Determine the (X, Y) coordinate at the center of the cell enclosing the given text.  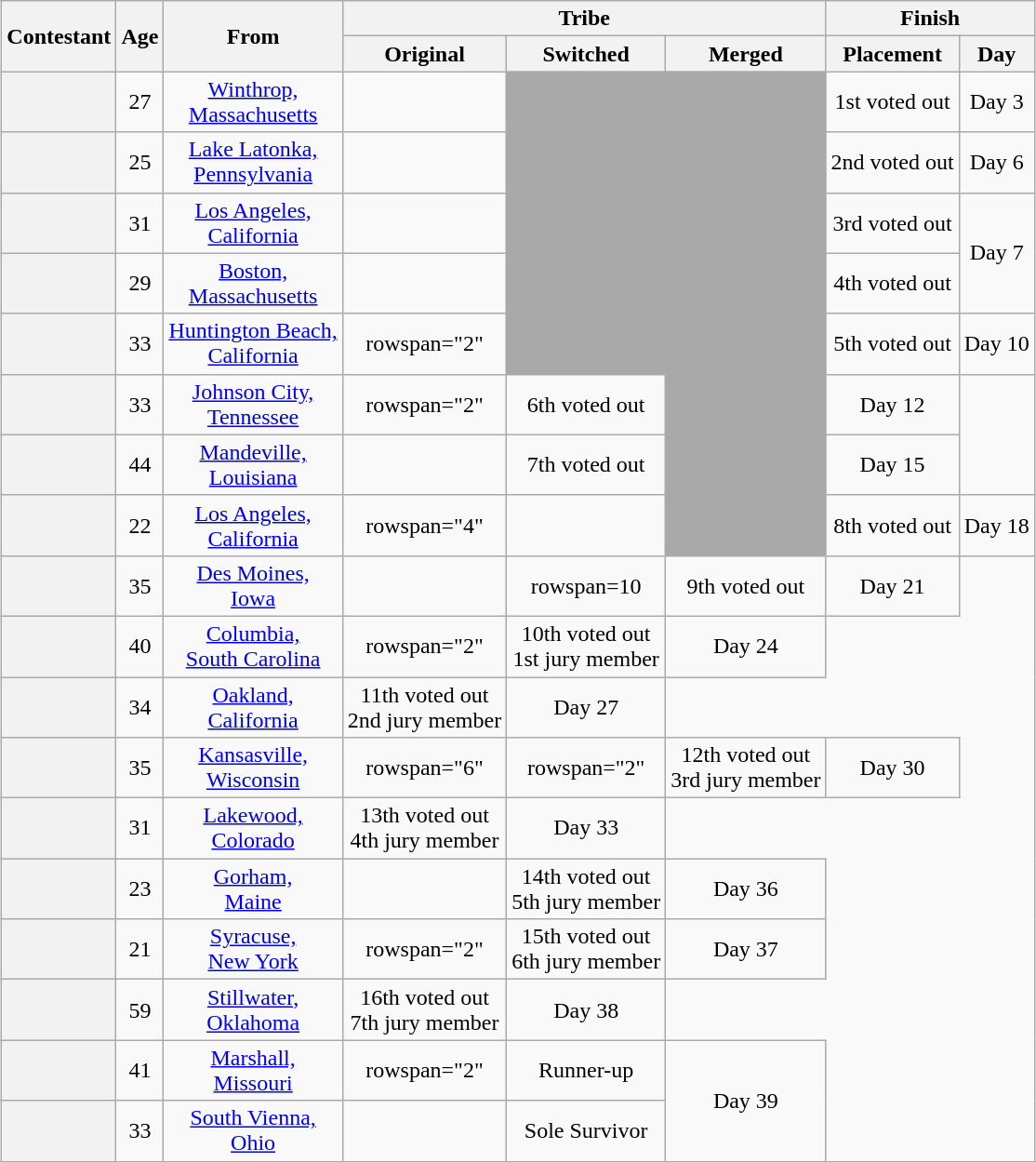
25 (139, 162)
Johnson City,Tennessee (253, 404)
Day 27 (586, 707)
12th voted out3rd jury member (746, 768)
Marshall,Missouri (253, 1070)
South Vienna,Ohio (253, 1131)
Winthrop,Massachusetts (253, 102)
2nd voted out (893, 162)
Day 15 (893, 465)
Age (139, 36)
rowspan="6" (424, 768)
Columbia,South Carolina (253, 646)
rowspan=10 (586, 586)
Runner-up (586, 1070)
15th voted out6th jury member (586, 949)
Day 30 (893, 768)
Stillwater,Oklahoma (253, 1010)
14th voted out5th jury member (586, 889)
Boston,Massachusetts (253, 283)
Huntington Beach,California (253, 344)
44 (139, 465)
Day 12 (893, 404)
59 (139, 1010)
Day 6 (997, 162)
Day 10 (997, 344)
Day (997, 54)
Tribe (584, 19)
16th voted out7th jury member (424, 1010)
13th voted out4th jury member (424, 828)
34 (139, 707)
Original (424, 54)
Placement (893, 54)
41 (139, 1070)
Day 21 (893, 586)
11th voted out2nd jury member (424, 707)
Day 36 (746, 889)
rowspan="4" (424, 525)
Sole Survivor (586, 1131)
7th voted out (586, 465)
Day 3 (997, 102)
Day 38 (586, 1010)
From (253, 36)
Lake Latonka,Pennsylvania (253, 162)
Syracuse,New York (253, 949)
Day 24 (746, 646)
23 (139, 889)
27 (139, 102)
Contestant (60, 36)
Finish (930, 19)
Day 7 (997, 253)
40 (139, 646)
Day 33 (586, 828)
Oakland,California (253, 707)
Switched (586, 54)
29 (139, 283)
21 (139, 949)
4th voted out (893, 283)
Day 37 (746, 949)
22 (139, 525)
Merged (746, 54)
9th voted out (746, 586)
Kansasville,Wisconsin (253, 768)
Day 18 (997, 525)
1st voted out (893, 102)
5th voted out (893, 344)
Gorham,Maine (253, 889)
10th voted out1st jury member (586, 646)
Mandeville,Louisiana (253, 465)
3rd voted out (893, 223)
Day 39 (746, 1101)
Lakewood,Colorado (253, 828)
Des Moines,Iowa (253, 586)
6th voted out (586, 404)
8th voted out (893, 525)
